Capture the cell that displays the provided text and extract its [X, Y] central coordinate. 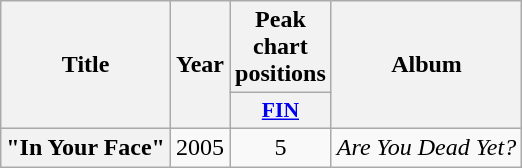
Title [86, 65]
Are You Dead Yet? [426, 147]
5 [281, 147]
2005 [200, 147]
FIN [281, 111]
Peak chart positions [281, 47]
"In Your Face" [86, 147]
Year [200, 65]
Album [426, 65]
